Return (X, Y) of the center of cell containing provided text 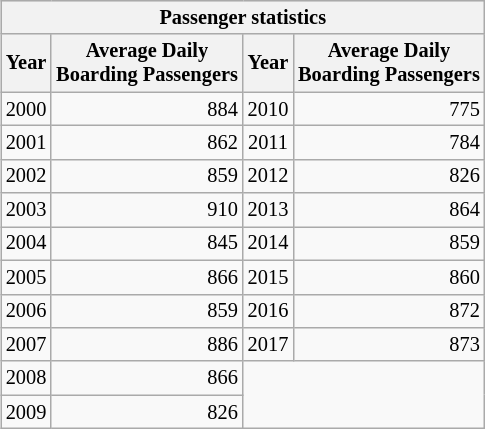
2013 (268, 210)
2005 (26, 277)
910 (146, 210)
2012 (268, 176)
2002 (26, 176)
2001 (26, 142)
872 (388, 311)
2014 (268, 243)
775 (388, 109)
2011 (268, 142)
845 (146, 243)
864 (388, 210)
2015 (268, 277)
784 (388, 142)
2017 (268, 344)
886 (146, 344)
884 (146, 109)
862 (146, 142)
2009 (26, 412)
Passenger statistics (243, 17)
2010 (268, 109)
873 (388, 344)
860 (388, 277)
2008 (26, 378)
2006 (26, 311)
2016 (268, 311)
2003 (26, 210)
2000 (26, 109)
2004 (26, 243)
2007 (26, 344)
